Pinpoint the cell where the given text exists, returning its (x, y) midpoint coordinate. 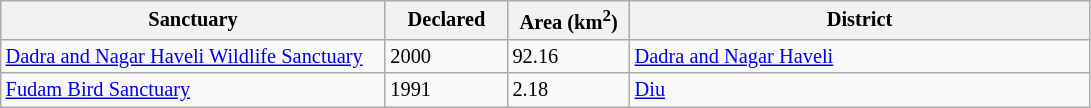
2.18 (569, 90)
92.16 (569, 56)
Sanctuary (194, 20)
Declared (446, 20)
Dadra and Nagar Haveli (860, 56)
Fudam Bird Sanctuary (194, 90)
Diu (860, 90)
1991 (446, 90)
Dadra and Nagar Haveli Wildlife Sanctuary (194, 56)
2000 (446, 56)
District (860, 20)
Area (km2) (569, 20)
